For the text-containing cell, return its midpoint in (X, Y) coordinate format. 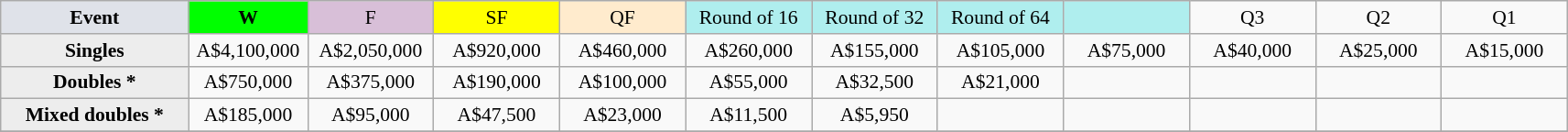
A$21,000 (1000, 82)
A$5,950 (874, 115)
A$55,000 (749, 82)
A$190,000 (497, 82)
A$23,000 (622, 115)
F (371, 17)
A$375,000 (371, 82)
Round of 64 (1000, 17)
Q2 (1379, 17)
A$11,500 (749, 115)
Q1 (1505, 17)
Q3 (1252, 17)
A$75,000 (1127, 50)
SF (497, 17)
Doubles * (95, 82)
A$185,000 (248, 115)
A$15,000 (1505, 50)
QF (622, 17)
A$920,000 (497, 50)
Round of 32 (874, 17)
A$47,500 (497, 115)
Round of 16 (749, 17)
A$460,000 (622, 50)
A$260,000 (749, 50)
A$100,000 (622, 82)
A$2,050,000 (371, 50)
Mixed doubles * (95, 115)
A$95,000 (371, 115)
A$40,000 (1252, 50)
A$32,500 (874, 82)
A$105,000 (1000, 50)
A$750,000 (248, 82)
A$25,000 (1379, 50)
A$4,100,000 (248, 50)
Event (95, 17)
A$155,000 (874, 50)
W (248, 17)
Singles (95, 50)
